Search for the cell housing the specified text and yield its (X, Y) center coordinate. 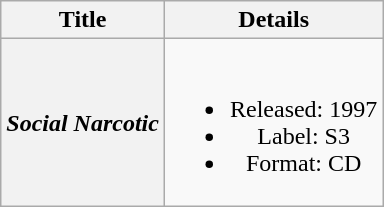
Social Narcotic (83, 122)
Title (83, 20)
Released: 1997Label: S3Format: CD (273, 122)
Details (273, 20)
